Search for the cell housing the specified text and yield its [X, Y] center coordinate. 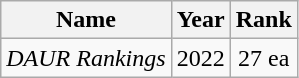
Name [86, 20]
27 ea [264, 58]
DAUR Rankings [86, 58]
2022 [200, 58]
Rank [264, 20]
Year [200, 20]
